Detect which cell encompasses the target text, then output its (X, Y) center coordinate. 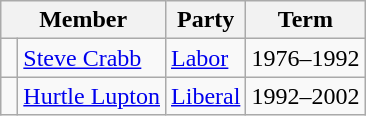
1976–1992 (306, 58)
Liberal (206, 96)
Steve Crabb (92, 58)
Labor (206, 58)
Member (84, 20)
Party (206, 20)
Hurtle Lupton (92, 96)
Term (306, 20)
1992–2002 (306, 96)
